Extract the (X, Y) coordinate from the center of the cell holding the provided text.  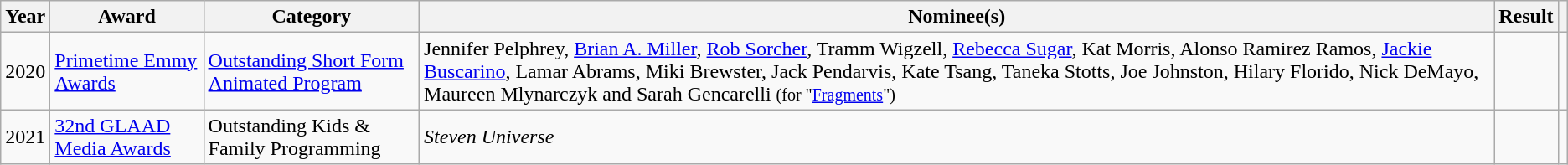
Nominee(s) (957, 17)
Category (312, 17)
Award (127, 17)
Outstanding Kids & Family Programming (312, 137)
2020 (25, 71)
2021 (25, 137)
32nd GLAAD Media Awards (127, 137)
Result (1526, 17)
Year (25, 17)
Steven Universe (957, 137)
Outstanding Short Form Animated Program (312, 71)
Primetime Emmy Awards (127, 71)
